Determine the (x, y) coordinate at the center of the cell enclosing the given text.  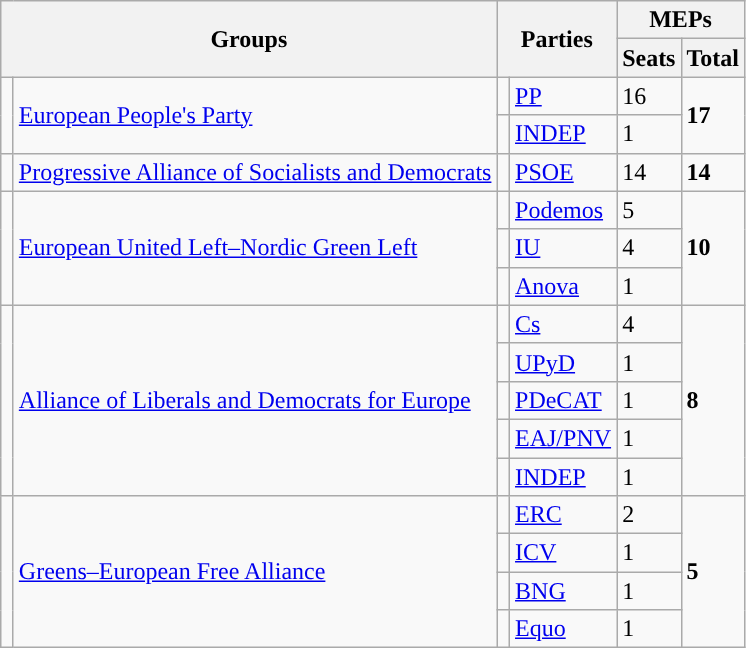
Anova (564, 286)
ICV (564, 553)
European People's Party (255, 115)
Groups (249, 39)
Parties (557, 39)
PSOE (564, 172)
PDeCAT (564, 400)
Cs (564, 324)
10 (713, 248)
Equo (564, 629)
17 (713, 115)
IU (564, 248)
16 (649, 96)
Progressive Alliance of Socialists and Democrats (255, 172)
Podemos (564, 210)
UPyD (564, 362)
8 (713, 400)
ERC (564, 515)
Seats (649, 58)
2 (649, 515)
BNG (564, 591)
Alliance of Liberals and Democrats for Europe (255, 400)
EAJ/PNV (564, 438)
European United Left–Nordic Green Left (255, 248)
Greens–European Free Alliance (255, 572)
Total (713, 58)
MEPs (681, 20)
PP (564, 96)
